Return [X, Y] of the center of cell containing provided text 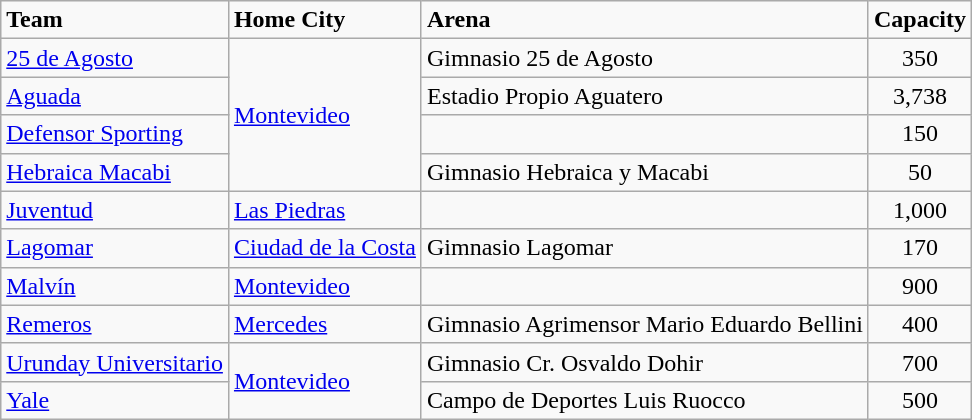
Gimnasio Lagomar [644, 248]
Estadio Propio Aguatero [644, 96]
50 [920, 172]
Campo de Deportes Luis Ruocco [644, 400]
Defensor Sporting [115, 134]
150 [920, 134]
Lagomar [115, 248]
Gimnasio Cr. Osvaldo Dohir [644, 362]
Ciudad de la Costa [324, 248]
Urunday Universitario [115, 362]
25 de Agosto [115, 58]
350 [920, 58]
1,000 [920, 210]
Mercedes [324, 324]
Yale [115, 400]
Capacity [920, 20]
Malvín [115, 286]
Hebraica Macabi [115, 172]
900 [920, 286]
3,738 [920, 96]
Remeros [115, 324]
Gimnasio 25 de Agosto [644, 58]
Arena [644, 20]
700 [920, 362]
400 [920, 324]
Gimnasio Hebraica y Macabi [644, 172]
Las Piedras [324, 210]
Home City [324, 20]
Aguada [115, 96]
170 [920, 248]
Gimnasio Agrimensor Mario Eduardo Bellini [644, 324]
Team [115, 20]
500 [920, 400]
Juventud [115, 210]
